Return [X, Y] of the center of cell containing provided text 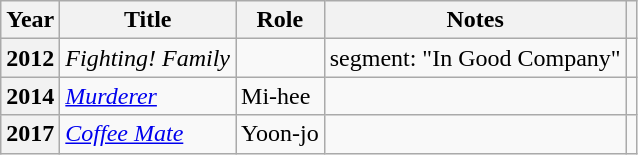
Notes [475, 20]
Year [30, 20]
2014 [30, 96]
2017 [30, 134]
Murderer [148, 96]
Coffee Mate [148, 134]
Fighting! Family [148, 58]
Title [148, 20]
segment: "In Good Company" [475, 58]
Mi-hee [280, 96]
Role [280, 20]
2012 [30, 58]
Yoon-jo [280, 134]
